Detect which cell encompasses the target text, then output its [X, Y] center coordinate. 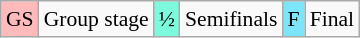
Final [332, 19]
F [293, 19]
Semifinals [231, 19]
GS [20, 19]
½ [167, 19]
Group stage [96, 19]
